Scan for the cell matching the given text and deliver its [x, y] coordinate at center. 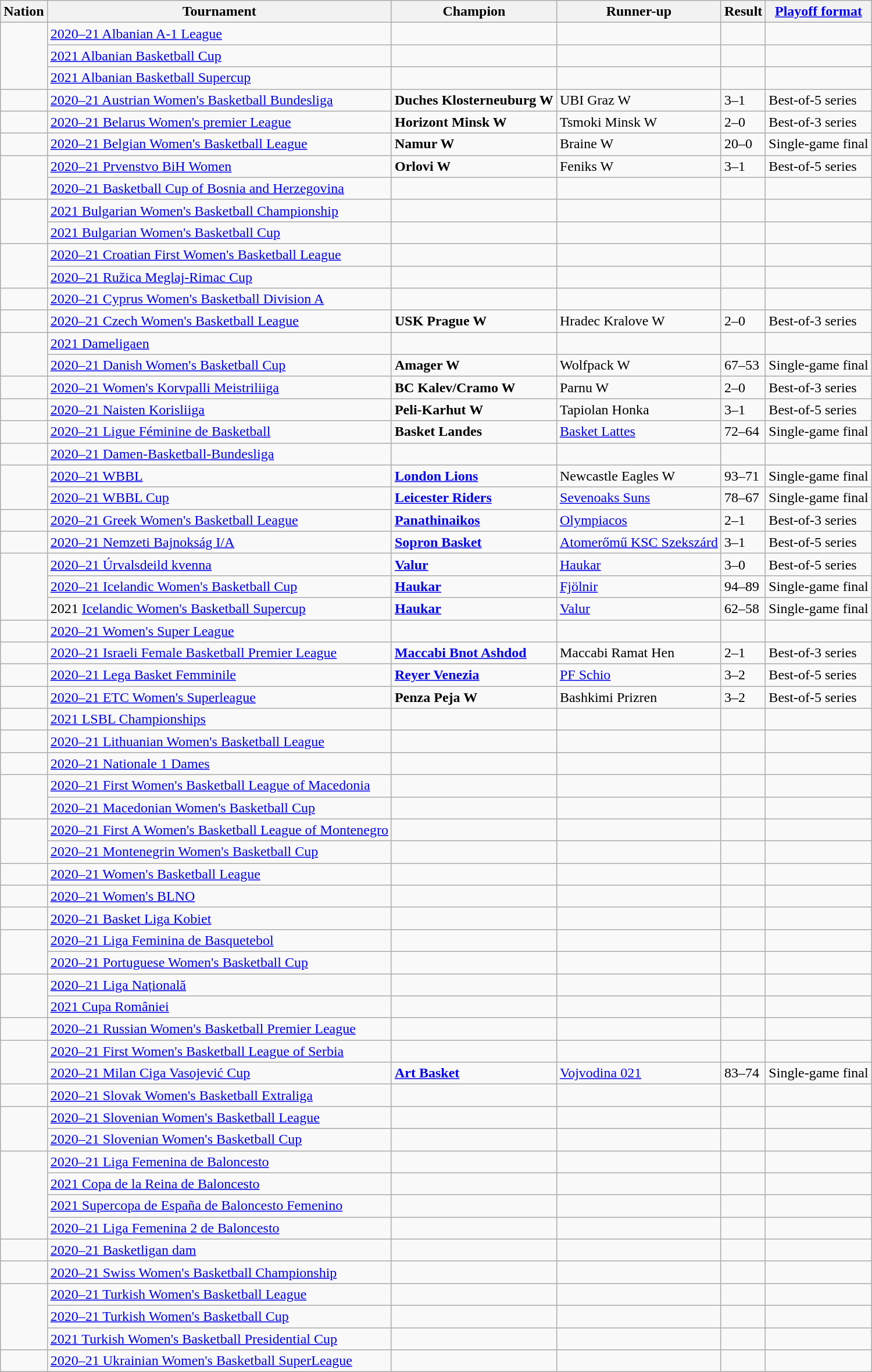
2020–21 Icelandic Women's Basketball Cup [219, 586]
Feniks W [638, 166]
2020–21 Women's Korvpalli Meistriliiga [219, 388]
Wolfpack W [638, 366]
2020–21 Lithuanian Women's Basketball League [219, 741]
67–53 [743, 366]
Champion [474, 12]
2020–21 Ukrainian Women's Basketball SuperLeague [219, 1361]
2020–21 Belarus Women's premier League [219, 122]
Art Basket [474, 1073]
2020–21 Danish Women's Basketball Cup [219, 366]
2020–21 Basketball Cup of Bosnia and Herzegovina [219, 188]
Bashkimi Prizren [638, 697]
2020–21 Russian Women's Basketball Premier League [219, 1029]
2020–21 Cyprus Women's Basketball Division A [219, 299]
2020–21 Women's Basketball League [219, 874]
2020–21 Liga Femenina 2 de Baloncesto [219, 1228]
PF Schio [638, 675]
2020–21 Greek Women's Basketball League [219, 520]
2020–21 Belgian Women's Basketball League [219, 144]
2020–21 WBBL Cup [219, 498]
2020–21 Damen-Basketball-Bundesliga [219, 454]
2020–21 Macedonian Women's Basketball Cup [219, 808]
Tsmoki Minsk W [638, 122]
Maccabi Ramat Hen [638, 653]
2020–21 Albanian A-1 League [219, 34]
2020–21 Israeli Female Basketball Premier League [219, 653]
2020–21 Women's Super League [219, 631]
Tournament [219, 12]
2020–21 Nemzeti Bajnokság I/A [219, 542]
Hradec Kralove W [638, 321]
Vojvodina 021 [638, 1073]
2020–21 Montenegrin Women's Basketball Cup [219, 852]
2020–21 Croatian First Women's Basketball League [219, 255]
2020–21 Slovenian Women's Basketball League [219, 1117]
2020–21 Liga Feminina de Basquetebol [219, 940]
Sopron Basket [474, 542]
2021 Icelandic Women's Basketball Supercup [219, 608]
2020–21 Turkish Women's Basketball Cup [219, 1316]
Maccabi Bnot Ashdod [474, 653]
2020–21 Ružica Meglaj-Rimac Cup [219, 277]
72–64 [743, 432]
2020–21 Women's BLNO [219, 896]
20–0 [743, 144]
Result [743, 12]
2020–21 Úrvalsdeild kvenna [219, 564]
Panathinaikos [474, 520]
94–89 [743, 586]
2020–21 WBBL [219, 476]
Penza Peja W [474, 697]
2020–21 Prvenstvo BiH Women [219, 166]
2020–21 First A Women's Basketball League of Montenegro [219, 830]
Sevenoaks Suns [638, 498]
2020–21 Naisten Korisliiga [219, 410]
Braine W [638, 144]
Parnu W [638, 388]
Olympiacos [638, 520]
Reyer Venezia [474, 675]
Basket Landes [474, 432]
Newcastle Eagles W [638, 476]
2020–21 Portuguese Women's Basketball Cup [219, 962]
2021 Albanian Basketball Cup [219, 56]
2021 Copa de la Reina de Baloncesto [219, 1184]
2021 Cupa României [219, 1007]
2021 LSBL Championships [219, 719]
2020–21 Milan Ciga Vasojević Cup [219, 1073]
BC Kalev/Cramo W [474, 388]
Amager W [474, 366]
78–67 [743, 498]
London Lions [474, 476]
3–0 [743, 564]
2020–21 Basket Liga Kobiet [219, 918]
83–74 [743, 1073]
2020–21 Czech Women's Basketball League [219, 321]
Peli-Karhut W [474, 410]
2021 Supercopa de España de Baloncesto Femenino [219, 1206]
2020–21 Slovenian Women's Basketball Cup [219, 1140]
2020–21 Slovak Women's Basketball Extraliga [219, 1095]
Namur W [474, 144]
Orlovi W [474, 166]
Tapiolan Honka [638, 410]
2020–21 Basketligan dam [219, 1250]
2020–21 Nationale 1 Dames [219, 764]
Playoff format [819, 12]
62–58 [743, 608]
2020–21 Liga Femenina de Baloncesto [219, 1162]
Leicester Riders [474, 498]
Horizont Minsk W [474, 122]
2021 Dameligaen [219, 343]
2021 Bulgarian Women's Basketball Championship [219, 210]
Basket Lattes [638, 432]
2021 Bulgarian Women's Basketball Cup [219, 232]
USK Prague W [474, 321]
2020–21 Ligue Féminine de Basketball [219, 432]
Fjölnir [638, 586]
2020–21 Turkish Women's Basketball League [219, 1294]
2020–21 First Women's Basketball League of Serbia [219, 1051]
Nation [24, 12]
Duches Klosterneuburg W [474, 100]
2021 Turkish Women's Basketball Presidential Cup [219, 1338]
Atomerőmű KSC Szekszárd [638, 542]
2020–21 Swiss Women's Basketball Championship [219, 1272]
2020–21 Austrian Women's Basketball Bundesliga [219, 100]
93–71 [743, 476]
2021 Albanian Basketball Supercup [219, 78]
2020–21 Lega Basket Femminile [219, 675]
2020–21 Liga Națională [219, 985]
Runner-up [638, 12]
2020–21 ETC Women's Superleague [219, 697]
2020–21 First Women's Basketball League of Macedonia [219, 786]
UBI Graz W [638, 100]
